Output the (x, y) coordinate of the center of the cell containing the given text.  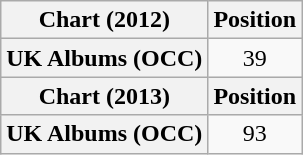
Chart (2012) (104, 20)
93 (255, 134)
39 (255, 58)
Chart (2013) (104, 96)
